Return the [x, y] coordinate for the center point of the cell that contains the specified text.  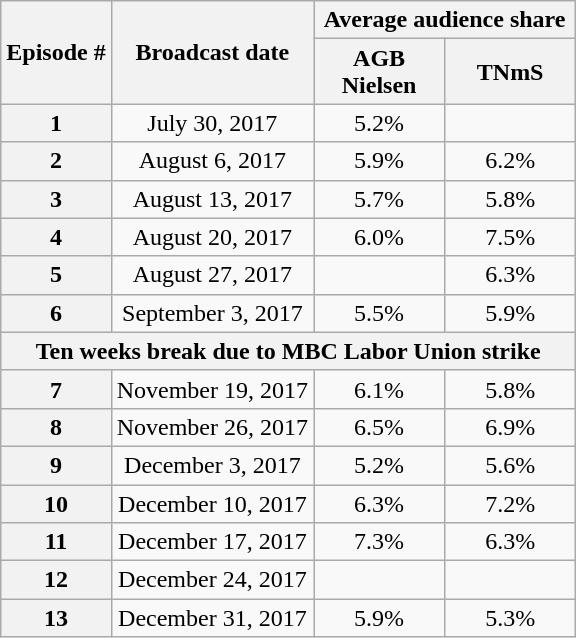
6 [56, 313]
6.1% [380, 389]
December 10, 2017 [212, 503]
6.0% [380, 237]
1 [56, 123]
7.3% [380, 542]
7 [56, 389]
13 [56, 618]
November 19, 2017 [212, 389]
3 [56, 199]
5.5% [380, 313]
4 [56, 237]
6.2% [510, 161]
December 17, 2017 [212, 542]
12 [56, 580]
August 27, 2017 [212, 275]
August 13, 2017 [212, 199]
AGB Nielsen [380, 72]
6.5% [380, 427]
Ten weeks break due to MBC Labor Union strike [288, 351]
11 [56, 542]
August 6, 2017 [212, 161]
Average audience share [445, 20]
5.7% [380, 199]
6.9% [510, 427]
10 [56, 503]
8 [56, 427]
Episode # [56, 52]
7.5% [510, 237]
7.2% [510, 503]
TNmS [510, 72]
9 [56, 465]
November 26, 2017 [212, 427]
September 3, 2017 [212, 313]
July 30, 2017 [212, 123]
5 [56, 275]
5.6% [510, 465]
December 24, 2017 [212, 580]
2 [56, 161]
5.3% [510, 618]
December 31, 2017 [212, 618]
December 3, 2017 [212, 465]
Broadcast date [212, 52]
August 20, 2017 [212, 237]
